Output the (x, y) coordinate of the center of the cell containing the given text.  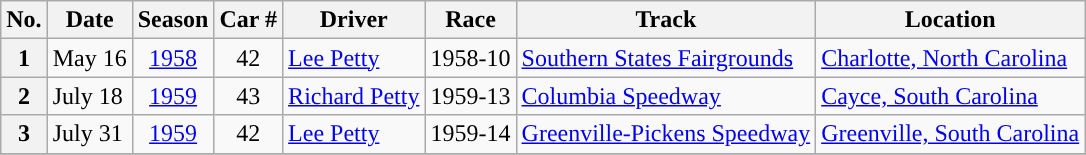
Greenville, South Carolina (950, 134)
No. (24, 20)
3 (24, 134)
Southern States Fairgrounds (666, 58)
1959-13 (470, 96)
1959-14 (470, 134)
Cayce, South Carolina (950, 96)
2 (24, 96)
Driver (354, 20)
1958 (173, 58)
1 (24, 58)
July 18 (90, 96)
Location (950, 20)
Car # (248, 20)
Charlotte, North Carolina (950, 58)
Greenville-Pickens Speedway (666, 134)
July 31 (90, 134)
Race (470, 20)
Columbia Speedway (666, 96)
43 (248, 96)
Track (666, 20)
Season (173, 20)
Date (90, 20)
May 16 (90, 58)
Richard Petty (354, 96)
1958-10 (470, 58)
